For the text-containing cell, return its midpoint in [x, y] coordinate format. 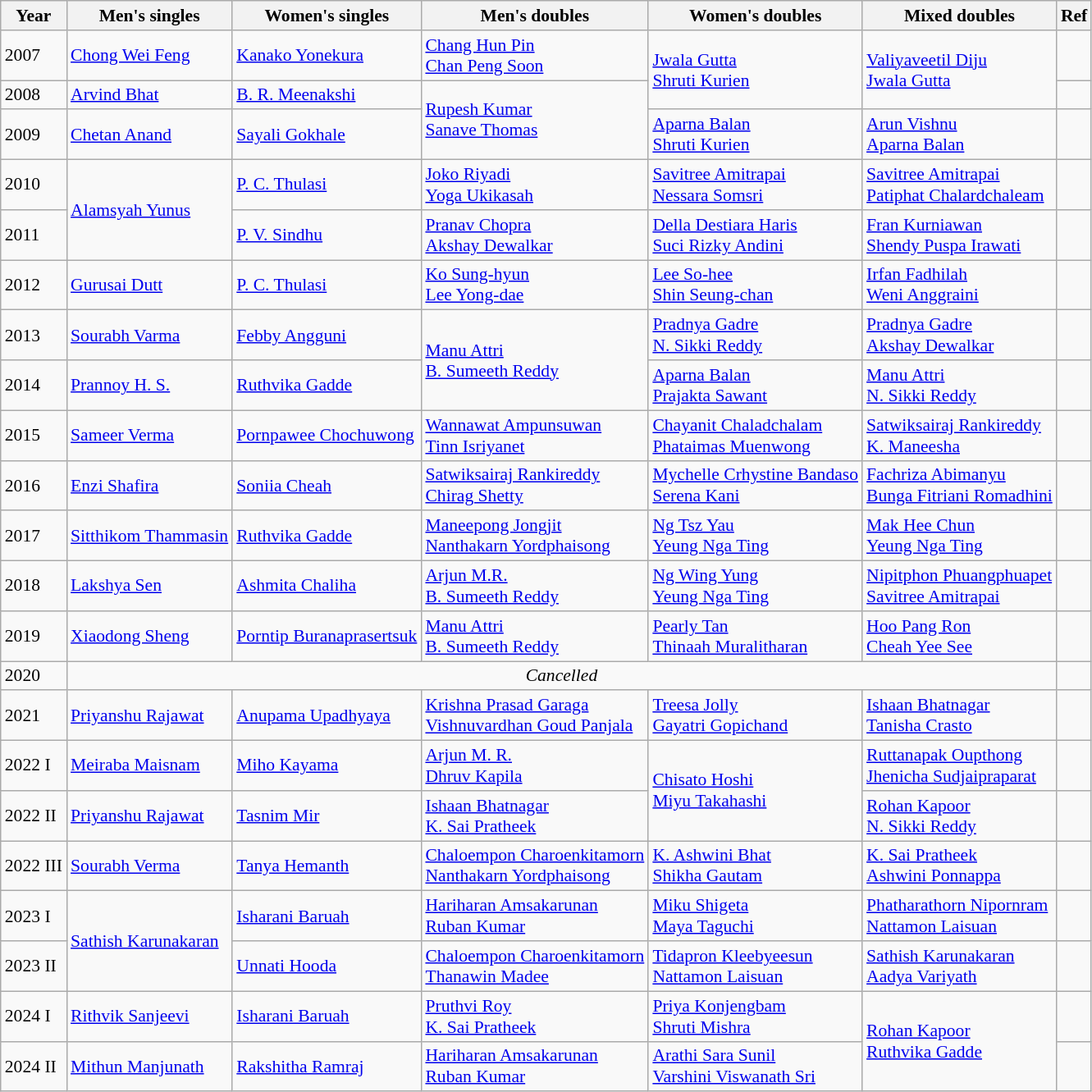
2022 II [34, 816]
2024 I [34, 1016]
Sathish Karunakaran [149, 941]
Satwiksairaj Rankireddy K. Maneesha [960, 435]
Febby Angguni [327, 335]
Aparna Balan Prajakta Sawant [755, 386]
Men's doubles [535, 16]
Fran Kurniawan Shendy Puspa Irawati [960, 235]
Year [34, 16]
Savitree Amitrapai Nessara Somsri [755, 185]
Lakshya Sen [149, 586]
Unnati Hooda [327, 966]
2010 [34, 185]
2023 I [34, 916]
Rithvik Sanjeevi [149, 1016]
2023 II [34, 966]
2012 [34, 286]
2019 [34, 637]
Women's doubles [755, 16]
Prannoy H. S. [149, 386]
2020 [34, 676]
Mychelle Crhystine Bandaso Serena Kani [755, 486]
Miho Kayama [327, 766]
Arjun M.R. B. Sumeeth Reddy [535, 586]
Chaloempon Charoenkitamorn Thanawin Madee [535, 966]
Kanako Yonekura [327, 56]
K. Ashwini Bhat Shikha Gautam [755, 866]
Soniia Cheah [327, 486]
Arathi Sara Sunil Varshini Viswanath Sri [755, 1067]
Joko Riyadi Yoga Ukikasah [535, 185]
Chetan Anand [149, 135]
Ruttanapak Oupthong Jhenicha Sudjaipraparat [960, 766]
Ko Sung-hyun Lee Yong-dae [535, 286]
Sayali Gokhale [327, 135]
Chang Hun Pin Chan Peng Soon [535, 56]
Alamsyah Yunus [149, 210]
Arjun M. R. Dhruv Kapila [535, 766]
2024 II [34, 1067]
2014 [34, 386]
Mithun Manjunath [149, 1067]
Ashmita Chaliha [327, 586]
2013 [34, 335]
2022 I [34, 766]
Porntip Buranaprasertsuk [327, 637]
Anupama Upadhyaya [327, 715]
Sathish Karunakaran Aadya Variyath [960, 966]
Priya Konjengbam Shruti Mishra [755, 1016]
Meiraba Maisnam [149, 766]
2022 III [34, 866]
Rohan Kapoor N. Sikki Reddy [960, 816]
Cancelled [561, 676]
Maneepong Jongjit Nanthakarn Yordphaisong [535, 537]
Sitthikom Thammasin [149, 537]
Valiyaveetil Diju Jwala Gutta [960, 71]
Chayanit Chaladchalam Phataimas Muenwong [755, 435]
Arun Vishnu Aparna Balan [960, 135]
Tidapron Kleebyeesun Nattamon Laisuan [755, 966]
P. V. Sindhu [327, 235]
Rupesh Kumar Sanave Thomas [535, 120]
Aparna Balan Shruti Kurien [755, 135]
Manu Attri N. Sikki Reddy [960, 386]
Wannawat Ampunsuwan Tinn Isriyanet [535, 435]
Della Destiara Haris Suci Rizky Andini [755, 235]
2018 [34, 586]
Rohan Kapoor Ruthvika Gadde [960, 1041]
Rakshitha Ramraj [327, 1067]
2007 [34, 56]
Phatharathorn Nipornram Nattamon Laisuan [960, 916]
Chong Wei Feng [149, 56]
Hoo Pang Ron Cheah Yee See [960, 637]
Fachriza Abimanyu Bunga Fitriani Romadhini [960, 486]
Sourabh Varma [149, 335]
Irfan Fadhilah Weni Anggraini [960, 286]
Pearly Tan Thinaah Muralitharan [755, 637]
Xiaodong Sheng [149, 637]
2016 [34, 486]
Pornpawee Chochuwong [327, 435]
Enzi Shafira [149, 486]
Lee So-hee Shin Seung-chan [755, 286]
Ng Wing Yung Yeung Nga Ting [755, 586]
Men's singles [149, 16]
Pruthvi Roy K. Sai Pratheek [535, 1016]
Gurusai Dutt [149, 286]
Women's singles [327, 16]
Pradnya Gadre Akshay Dewalkar [960, 335]
Treesa Jolly Gayatri Gopichand [755, 715]
Sourabh Verma [149, 866]
K. Sai Pratheek Ashwini Ponnappa [960, 866]
Pradnya Gadre N. Sikki Reddy [755, 335]
Ishaan Bhatnagar Tanisha Crasto [960, 715]
Pranav Chopra Akshay Dewalkar [535, 235]
Chaloempon Charoenkitamorn Nanthakarn Yordphaisong [535, 866]
Ng Tsz Yau Yeung Nga Ting [755, 537]
Krishna Prasad Garaga Vishnuvardhan Goud Panjala [535, 715]
Tanya Hemanth [327, 866]
Satwiksairaj Rankireddy Chirag Shetty [535, 486]
Mixed doubles [960, 16]
2021 [34, 715]
Miku Shigeta Maya Taguchi [755, 916]
2008 [34, 95]
Chisato Hoshi Miyu Takahashi [755, 791]
Mak Hee Chun Yeung Nga Ting [960, 537]
2011 [34, 235]
Arvind Bhat [149, 95]
Tasnim Mir [327, 816]
2017 [34, 537]
2015 [34, 435]
B. R. Meenakshi [327, 95]
Ref [1074, 16]
2009 [34, 135]
Nipitphon Phuangphuapet Savitree Amitrapai [960, 586]
Savitree Amitrapai Patiphat Chalardchaleam [960, 185]
Sameer Verma [149, 435]
Jwala Gutta Shruti Kurien [755, 71]
Ishaan Bhatnagar K. Sai Pratheek [535, 816]
